Identify which cell holds the provided text, then report its [x, y] central coordinate. 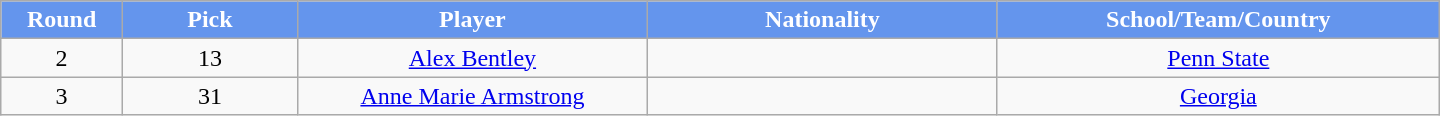
31 [210, 96]
Pick [210, 20]
Nationality [822, 20]
3 [62, 96]
Penn State [1218, 58]
Round [62, 20]
Anne Marie Armstrong [472, 96]
13 [210, 58]
School/Team/Country [1218, 20]
Player [472, 20]
Alex Bentley [472, 58]
Georgia [1218, 96]
2 [62, 58]
